Scan for the cell matching the given text and deliver its [X, Y] coordinate at center. 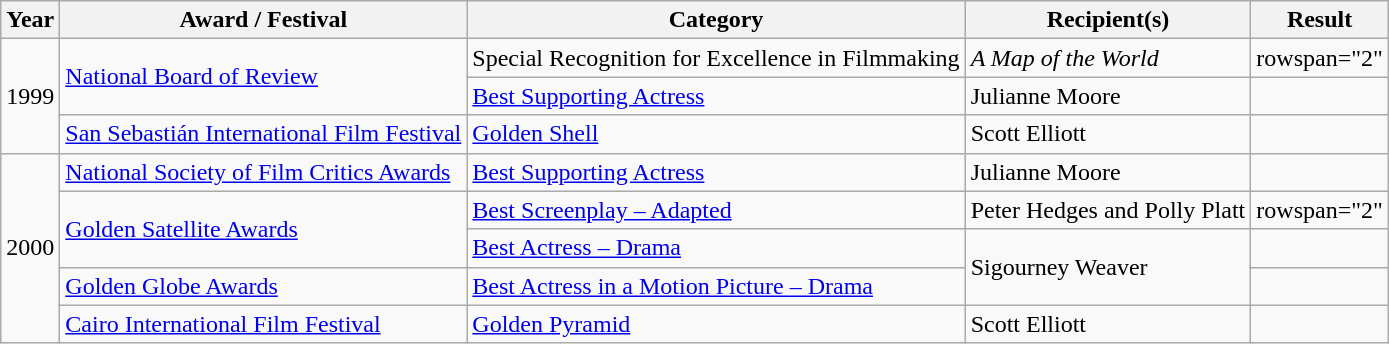
San Sebastián International Film Festival [264, 134]
National Board of Review [264, 77]
2000 [30, 248]
Best Screenplay – Adapted [716, 210]
Golden Pyramid [716, 324]
Best Actress in a Motion Picture – Drama [716, 286]
Golden Globe Awards [264, 286]
Golden Shell [716, 134]
Award / Festival [264, 20]
Category [716, 20]
Peter Hedges and Polly Platt [1108, 210]
Sigourney Weaver [1108, 267]
Recipient(s) [1108, 20]
National Society of Film Critics Awards [264, 172]
Golden Satellite Awards [264, 229]
Year [30, 20]
A Map of the World [1108, 58]
Cairo International Film Festival [264, 324]
1999 [30, 96]
Special Recognition for Excellence in Filmmaking [716, 58]
Result [1320, 20]
Best Actress – Drama [716, 248]
